From the cell containing the given text, extract its center point as (X, Y) coordinate. 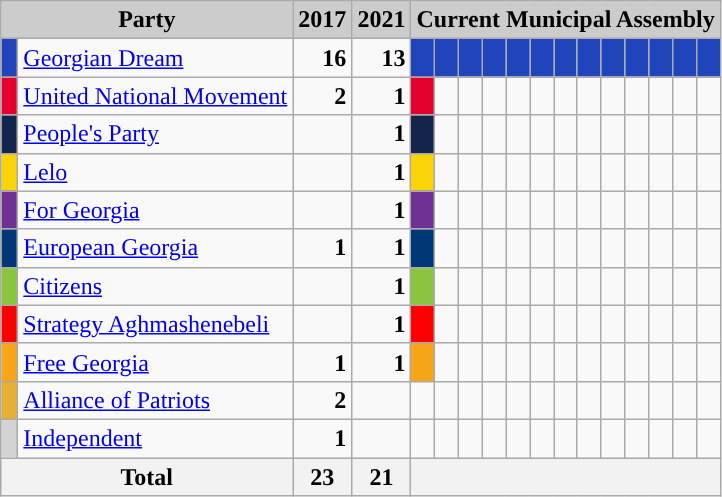
Strategy Aghmashenebeli (156, 324)
Current Municipal Assembly (566, 20)
European Georgia (156, 248)
13 (382, 58)
Free Georgia (156, 362)
Citizens (156, 286)
For Georgia (156, 210)
United National Movement (156, 96)
Total (147, 477)
2021 (382, 20)
21 (382, 477)
23 (322, 477)
Lelo (156, 172)
Georgian Dream (156, 58)
Party (147, 20)
People's Party (156, 134)
Alliance of Patriots (156, 400)
2017 (322, 20)
Independent (156, 438)
16 (322, 58)
